Return (x, y) of the center of cell containing provided text 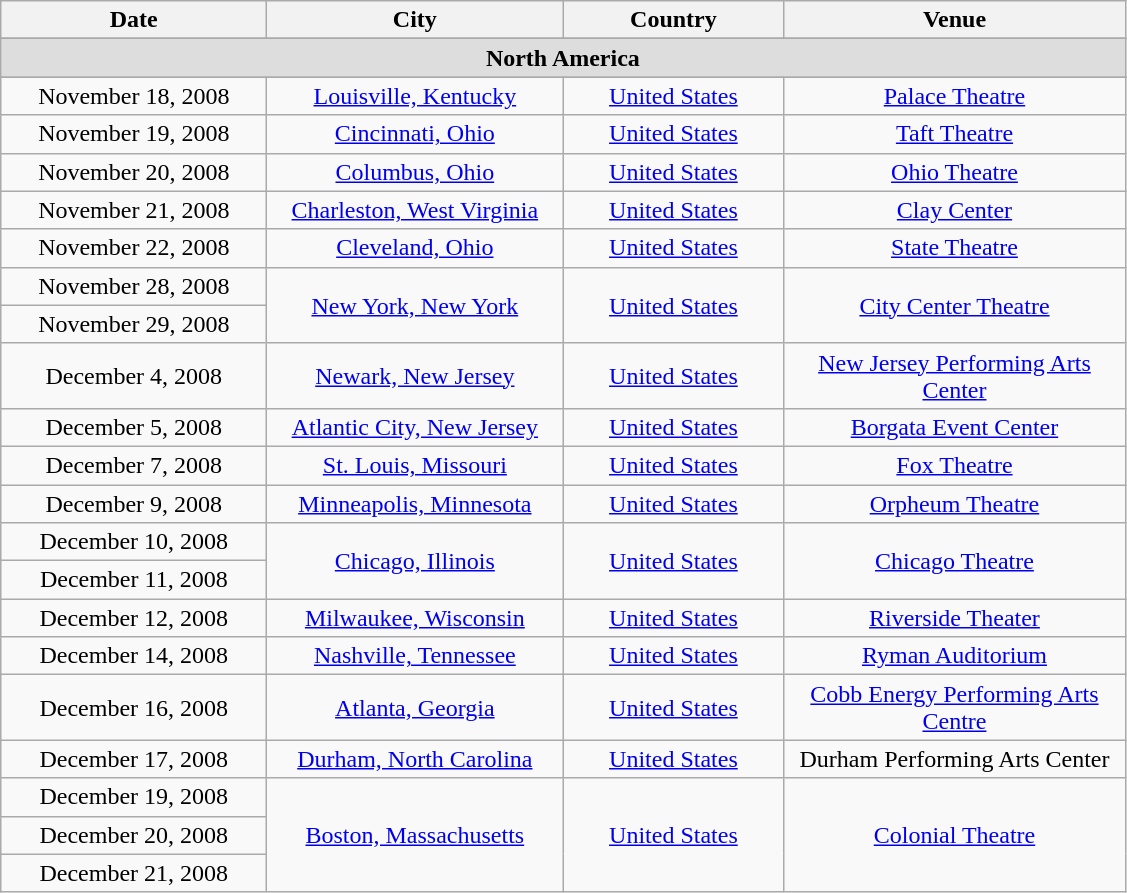
Country (674, 20)
December 7, 2008 (134, 465)
North America (563, 58)
Colonial Theatre (954, 835)
December 21, 2008 (134, 873)
Palace Theatre (954, 96)
Boston, Massachusetts (415, 835)
December 10, 2008 (134, 542)
Durham Performing Arts Center (954, 759)
Atlanta, Georgia (415, 708)
Columbus, Ohio (415, 172)
November 29, 2008 (134, 324)
December 19, 2008 (134, 797)
Cleveland, Ohio (415, 248)
Durham, North Carolina (415, 759)
Ryman Auditorium (954, 656)
City Center Theatre (954, 305)
Orpheum Theatre (954, 503)
Charleston, West Virginia (415, 210)
November 20, 2008 (134, 172)
Chicago Theatre (954, 561)
Nashville, Tennessee (415, 656)
November 22, 2008 (134, 248)
Milwaukee, Wisconsin (415, 618)
Date (134, 20)
Venue (954, 20)
December 4, 2008 (134, 376)
Cincinnati, Ohio (415, 134)
Ohio Theatre (954, 172)
December 16, 2008 (134, 708)
Chicago, Illinois (415, 561)
November 18, 2008 (134, 96)
December 20, 2008 (134, 835)
December 9, 2008 (134, 503)
Fox Theatre (954, 465)
Cobb Energy Performing Arts Centre (954, 708)
November 19, 2008 (134, 134)
Clay Center (954, 210)
Borgata Event Center (954, 427)
November 28, 2008 (134, 286)
Atlantic City, New Jersey (415, 427)
November 21, 2008 (134, 210)
St. Louis, Missouri (415, 465)
Taft Theatre (954, 134)
Minneapolis, Minnesota (415, 503)
New Jersey Performing Arts Center (954, 376)
New York, New York (415, 305)
City (415, 20)
Louisville, Kentucky (415, 96)
Riverside Theater (954, 618)
Newark, New Jersey (415, 376)
December 11, 2008 (134, 580)
State Theatre (954, 248)
December 14, 2008 (134, 656)
December 12, 2008 (134, 618)
December 17, 2008 (134, 759)
December 5, 2008 (134, 427)
